Find where the given text appears and provide that cell's center as [X, Y] coordinate. 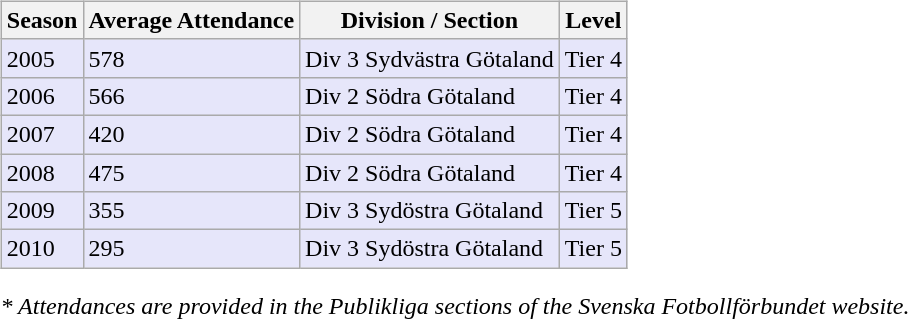
2006 [42, 96]
Season [42, 20]
475 [192, 173]
2008 [42, 173]
2007 [42, 134]
Division / Section [430, 20]
578 [192, 58]
2009 [42, 211]
355 [192, 211]
Level [593, 20]
Average Attendance [192, 20]
2010 [42, 249]
Div 3 Sydvästra Götaland [430, 58]
295 [192, 249]
2005 [42, 58]
420 [192, 134]
566 [192, 96]
